Return the [X, Y] coordinate for the center point of the cell that contains the specified text.  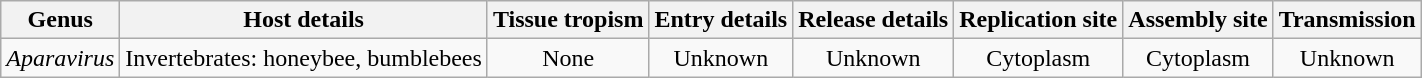
Assembly site [1198, 20]
Replication site [1038, 20]
Aparavirus [60, 58]
None [568, 58]
Tissue tropism [568, 20]
Entry details [721, 20]
Invertebrates: honeybee, bumblebees [304, 58]
Genus [60, 20]
Release details [874, 20]
Transmission [1347, 20]
Host details [304, 20]
